Locate the cell with the specified text and output its [x, y] center coordinate. 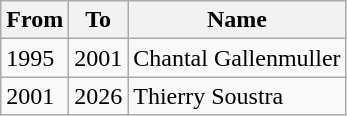
Thierry Soustra [237, 96]
To [98, 20]
Name [237, 20]
Chantal Gallenmuller [237, 58]
From [35, 20]
2026 [98, 96]
1995 [35, 58]
